Search for the cell housing the specified text and yield its [x, y] center coordinate. 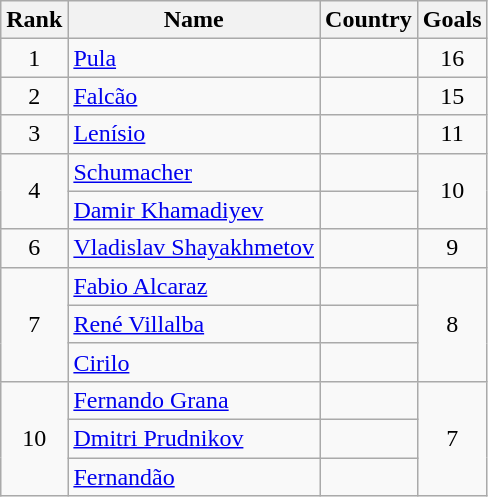
Fabio Alcaraz [194, 286]
16 [452, 58]
8 [452, 324]
11 [452, 134]
Dmitri Prudnikov [194, 438]
Vladislav Shayakhmetov [194, 248]
Damir Khamadiyev [194, 210]
1 [34, 58]
4 [34, 191]
Pula [194, 58]
3 [34, 134]
9 [452, 248]
Cirilo [194, 362]
Country [369, 20]
Rank [34, 20]
René Villalba [194, 324]
Schumacher [194, 172]
Name [194, 20]
6 [34, 248]
Goals [452, 20]
2 [34, 96]
Lenísio [194, 134]
15 [452, 96]
Falcão [194, 96]
Fernandão [194, 477]
Fernando Grana [194, 400]
